Output the (x, y) coordinate of the center of the cell containing the given text.  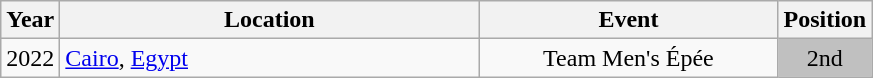
Cairo, Egypt (270, 58)
Location (270, 20)
Year (30, 20)
Team Men's Épée (628, 58)
2022 (30, 58)
Position (825, 20)
Event (628, 20)
2nd (825, 58)
